Find where the given text appears and provide that cell's center as (X, Y) coordinate. 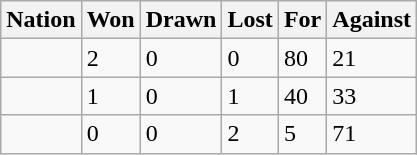
40 (302, 96)
Drawn (181, 20)
Nation (41, 20)
Lost (250, 20)
33 (372, 96)
5 (302, 134)
Against (372, 20)
71 (372, 134)
Won (110, 20)
21 (372, 58)
80 (302, 58)
For (302, 20)
